Return [X, Y] of the center of cell containing provided text 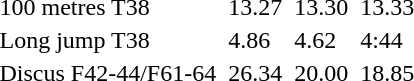
4.62 [322, 40]
4.86 [256, 40]
